Detect which cell encompasses the target text, then output its [x, y] center coordinate. 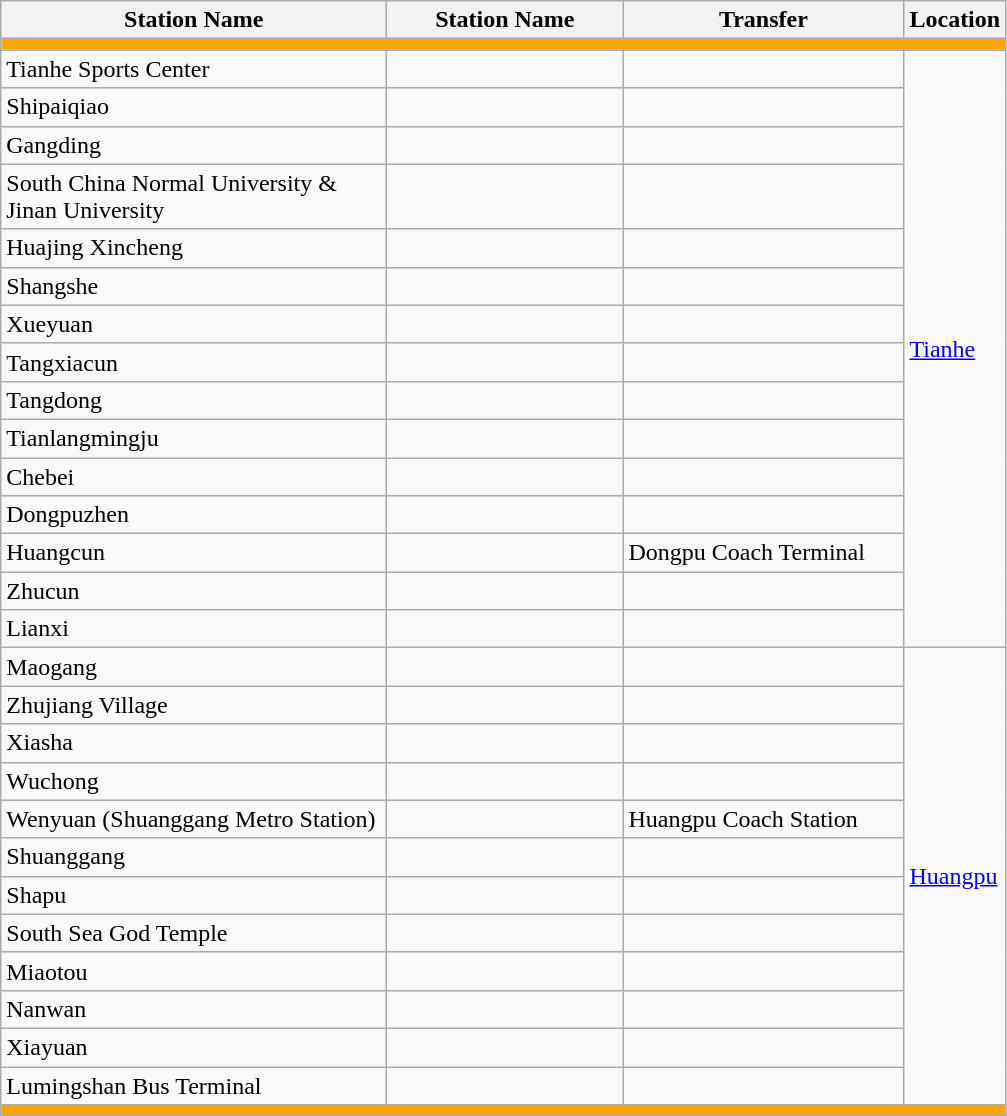
Tianlangmingju [194, 438]
Huangpu Coach Station [764, 819]
Miaotou [194, 971]
Huangcun [194, 553]
Shuanggang [194, 857]
Location [955, 20]
Tangxiacun [194, 362]
Transfer [764, 20]
Maogang [194, 667]
South China Normal University & Jinan University [194, 196]
Wenyuan (Shuanggang Metro Station) [194, 819]
Huajing Xincheng [194, 248]
Tangdong [194, 400]
Tianhe [955, 349]
Tianhe Sports Center [194, 69]
Wuchong [194, 781]
Lianxi [194, 629]
Gangding [194, 145]
Huangpu [955, 876]
Xueyuan [194, 324]
Shangshe [194, 286]
Zhujiang Village [194, 705]
Lumingshan Bus Terminal [194, 1085]
Shapu [194, 895]
Chebei [194, 477]
South Sea God Temple [194, 933]
Zhucun [194, 591]
Nanwan [194, 1009]
Dongpuzhen [194, 515]
Dongpu Coach Terminal [764, 553]
Xiasha [194, 743]
Shipaiqiao [194, 107]
Xiayuan [194, 1047]
